Return the (X, Y) coordinate for the center point of the cell that contains the specified text.  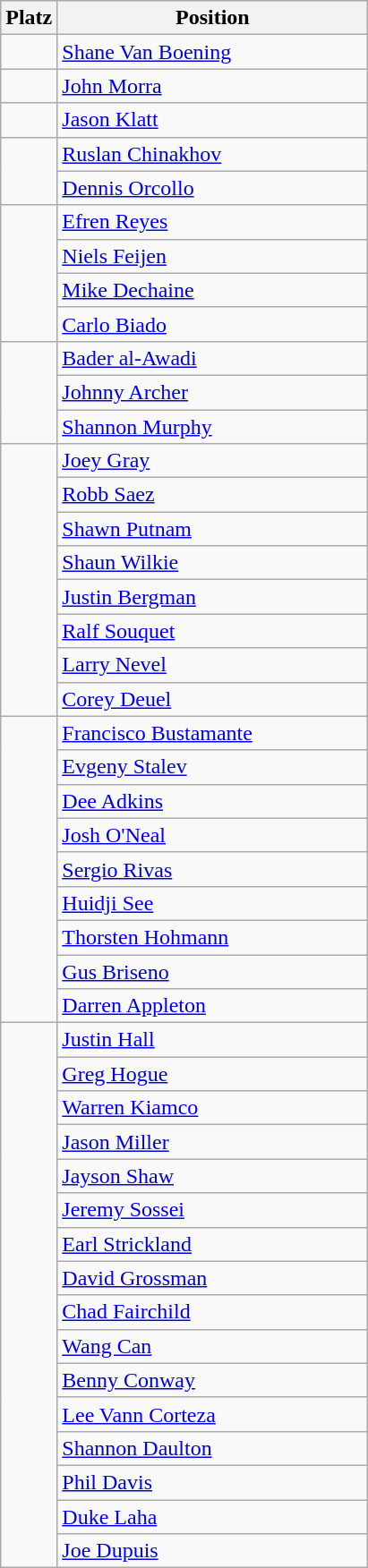
Corey Deuel (213, 699)
Sergio Rivas (213, 869)
Larry Nevel (213, 665)
Platz (29, 18)
Lee Vann Corteza (213, 1414)
Josh O'Neal (213, 835)
Shawn Putnam (213, 529)
Shannon Murphy (213, 427)
John Morra (213, 86)
Darren Appleton (213, 1006)
David Grossman (213, 1278)
Francisco Bustamante (213, 733)
Wang Can (213, 1346)
Shannon Daulton (213, 1448)
Jason Miller (213, 1142)
Position (213, 18)
Mike Dechaine (213, 290)
Ralf Souquet (213, 631)
Benny Conway (213, 1380)
Efren Reyes (213, 222)
Dennis Orcollo (213, 188)
Carlo Biado (213, 324)
Thorsten Hohmann (213, 937)
Evgeny Stalev (213, 767)
Dee Adkins (213, 801)
Robb Saez (213, 495)
Joey Gray (213, 461)
Warren Kiamco (213, 1108)
Justin Hall (213, 1040)
Jason Klatt (213, 120)
Justin Bergman (213, 597)
Jeremy Sossei (213, 1210)
Duke Laha (213, 1517)
Chad Fairchild (213, 1312)
Joe Dupuis (213, 1551)
Jayson Shaw (213, 1176)
Bader al-Awadi (213, 358)
Niels Feijen (213, 256)
Huidji See (213, 903)
Gus Briseno (213, 971)
Shane Van Boening (213, 52)
Shaun Wilkie (213, 563)
Ruslan Chinakhov (213, 154)
Phil Davis (213, 1482)
Greg Hogue (213, 1074)
Earl Strickland (213, 1244)
Johnny Archer (213, 392)
